Return the [X, Y] coordinate for the center point of the cell that contains the specified text.  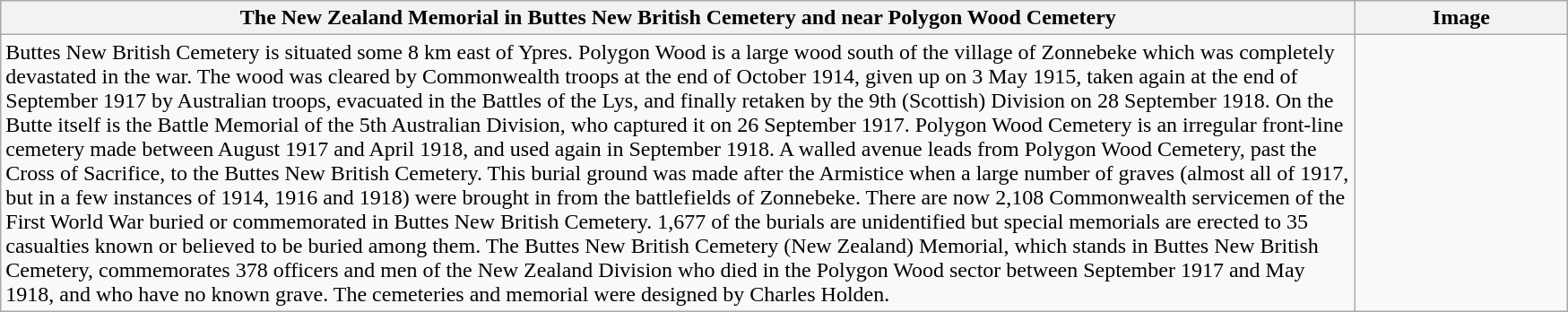
The New Zealand Memorial in Buttes New British Cemetery and near Polygon Wood Cemetery [678, 18]
Image [1461, 18]
